Search for the cell housing the specified text and yield its [x, y] center coordinate. 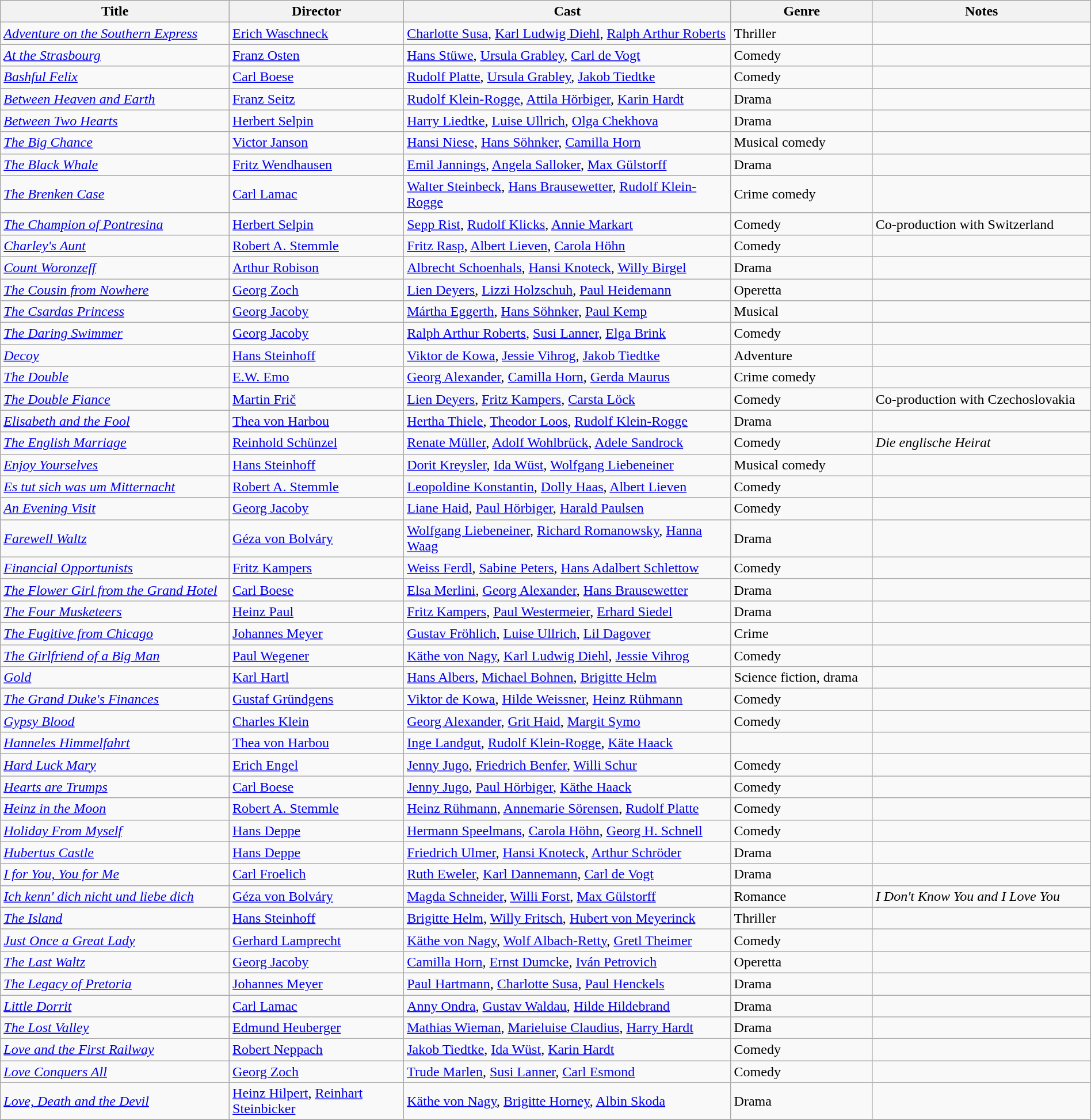
Notes [982, 12]
Farewell Waltz [115, 538]
I for You, You for Me [115, 874]
Hard Luck Mary [115, 765]
Magda Schneider, Willi Forst, Max Gülstorff [567, 896]
Trude Marlen, Susi Lanner, Carl Esmond [567, 1072]
Lien Deyers, Fritz Kampers, Carsta Löck [567, 399]
Fritz Rasp, Albert Lieven, Carola Höhn [567, 246]
Es tut sich was um Mitternacht [115, 487]
Käthe von Nagy, Wolf Albach-Retty, Gretl Theimer [567, 940]
Holiday From Myself [115, 831]
Erich Waschneck [316, 33]
Little Dorrit [115, 1006]
Hans Stüwe, Ursula Grabley, Carl de Vogt [567, 55]
Decoy [115, 356]
Fritz Kampers, Paul Westermeier, Erhard Siedel [567, 611]
Count Woronzeff [115, 267]
Charles Klein [316, 721]
Hearts are Trumps [115, 787]
Adventure on the Southern Express [115, 33]
The Double Fiance [115, 399]
Walter Steinbeck, Hans Brausewetter, Rudolf Klein-Rogge [567, 194]
Jenny Jugo, Paul Hörbiger, Käthe Haack [567, 787]
Anny Ondra, Gustav Waldau, Hilde Hildebrand [567, 1006]
Fritz Kampers [316, 568]
The English Marriage [115, 443]
Viktor de Kowa, Hilde Weissner, Heinz Rühmann [567, 699]
Elisabeth and the Fool [115, 421]
Director [316, 12]
Friedrich Ulmer, Hansi Knoteck, Arthur Schröder [567, 853]
The Last Waltz [115, 962]
The Cousin from Nowhere [115, 289]
Wolfgang Liebeneiner, Richard Romanowsky, Hanna Waag [567, 538]
Heinz Rühmann, Annemarie Sörensen, Rudolf Platte [567, 809]
Victor Janson [316, 143]
Title [115, 12]
The Champion of Pontresina [115, 224]
Cast [567, 12]
Jakob Tiedtke, Ida Wüst, Karin Hardt [567, 1050]
The Grand Duke's Finances [115, 699]
Arthur Robison [316, 267]
Science fiction, drama [802, 678]
Financial Opportunists [115, 568]
Gold [115, 678]
Ralph Arthur Roberts, Susi Lanner, Elga Brink [567, 334]
Edmund Heuberger [316, 1028]
Georg Alexander, Grit Haid, Margit Symo [567, 721]
Heinz Hilpert, Reinhart Steinbicker [316, 1101]
Renate Müller, Adolf Wohlbrück, Adele Sandrock [567, 443]
Paul Hartmann, Charlotte Susa, Paul Henckels [567, 984]
Carl Froelich [316, 874]
Hans Albers, Michael Bohnen, Brigitte Helm [567, 678]
Hertha Thiele, Theodor Loos, Rudolf Klein-Rogge [567, 421]
Leopoldine Konstantin, Dolly Haas, Albert Lieven [567, 487]
Jenny Jugo, Friedrich Benfer, Willi Schur [567, 765]
Mártha Eggerth, Hans Söhnker, Paul Kemp [567, 312]
At the Strasbourg [115, 55]
Gypsy Blood [115, 721]
Emil Jannings, Angela Salloker, Max Gülstorff [567, 165]
Mathias Wieman, Marieluise Claudius, Harry Hardt [567, 1028]
Käthe von Nagy, Karl Ludwig Diehl, Jessie Vihrog [567, 655]
Reinhold Schünzel [316, 443]
Brigitte Helm, Willy Fritsch, Hubert von Meyerinck [567, 918]
Rudolf Klein-Rogge, Attila Hörbiger, Karin Hardt [567, 99]
Inge Landgut, Rudolf Klein-Rogge, Käte Haack [567, 743]
Elsa Merlini, Georg Alexander, Hans Brausewetter [567, 590]
Franz Seitz [316, 99]
Karl Hartl [316, 678]
Erich Engel [316, 765]
Between Heaven and Earth [115, 99]
Bashful Felix [115, 77]
The Brenken Case [115, 194]
Gerhard Lamprecht [316, 940]
Die englische Heirat [982, 443]
The Flower Girl from the Grand Hotel [115, 590]
Gustaf Gründgens [316, 699]
Hanneles Himmelfahrt [115, 743]
Hubertus Castle [115, 853]
Hansi Niese, Hans Söhnker, Camilla Horn [567, 143]
Love and the First Railway [115, 1050]
Paul Wegener [316, 655]
Käthe von Nagy, Brigitte Horney, Albin Skoda [567, 1101]
Just Once a Great Lady [115, 940]
Love, Death and the Devil [115, 1101]
Albrecht Schoenhals, Hansi Knoteck, Willy Birgel [567, 267]
Robert Neppach [316, 1050]
E.W. Emo [316, 377]
Ruth Eweler, Karl Dannemann, Carl de Vogt [567, 874]
The Legacy of Pretoria [115, 984]
Viktor de Kowa, Jessie Vihrog, Jakob Tiedtke [567, 356]
Lien Deyers, Lizzi Holzschuh, Paul Heidemann [567, 289]
I Don't Know You and I Love You [982, 896]
Heinz in the Moon [115, 809]
The Black Whale [115, 165]
The Four Musketeers [115, 611]
Dorit Kreysler, Ida Wüst, Wolfgang Liebeneiner [567, 465]
Hermann Speelmans, Carola Höhn, Georg H. Schnell [567, 831]
Sepp Rist, Rudolf Klicks, Annie Markart [567, 224]
Co-production with Switzerland [982, 224]
Harry Liedtke, Luise Ullrich, Olga Chekhova [567, 121]
An Evening Visit [115, 509]
Genre [802, 12]
The Girlfriend of a Big Man [115, 655]
The Big Chance [115, 143]
Franz Osten [316, 55]
Charley's Aunt [115, 246]
Between Two Hearts [115, 121]
The Lost Valley [115, 1028]
Crime [802, 633]
Georg Alexander, Camilla Horn, Gerda Maurus [567, 377]
Fritz Wendhausen [316, 165]
The Csardas Princess [115, 312]
The Daring Swimmer [115, 334]
Martin Frič [316, 399]
Camilla Horn, Ernst Dumcke, Iván Petrovich [567, 962]
Gustav Fröhlich, Luise Ullrich, Lil Dagover [567, 633]
The Double [115, 377]
Adventure [802, 356]
Heinz Paul [316, 611]
Weiss Ferdl, Sabine Peters, Hans Adalbert Schlettow [567, 568]
Co-production with Czechoslovakia [982, 399]
Love Conquers All [115, 1072]
Rudolf Platte, Ursula Grabley, Jakob Tiedtke [567, 77]
The Fugitive from Chicago [115, 633]
Musical [802, 312]
Romance [802, 896]
Ich kenn' dich nicht und liebe dich [115, 896]
Charlotte Susa, Karl Ludwig Diehl, Ralph Arthur Roberts [567, 33]
Liane Haid, Paul Hörbiger, Harald Paulsen [567, 509]
The Island [115, 918]
Enjoy Yourselves [115, 465]
